Pinpoint the cell where the given text exists, returning its (X, Y) midpoint coordinate. 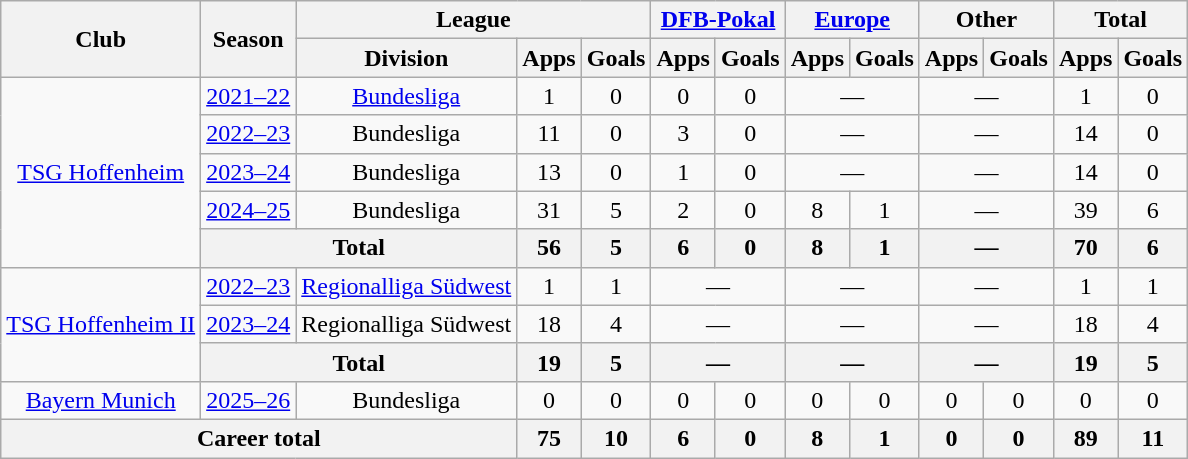
Career total (259, 438)
League (474, 20)
70 (1085, 248)
56 (549, 248)
Other (986, 20)
Season (248, 39)
2024–25 (248, 210)
TSG Hoffenheim (101, 172)
39 (1085, 210)
2 (683, 210)
Club (101, 39)
Europe (852, 20)
3 (683, 134)
13 (549, 172)
75 (549, 438)
31 (549, 210)
2025–26 (248, 400)
89 (1085, 438)
Bayern Munich (101, 400)
10 (616, 438)
2021–22 (248, 96)
TSG Hoffenheim II (101, 324)
DFB-Pokal (718, 20)
Division (406, 58)
